Scan for the cell matching the given text and deliver its [X, Y] coordinate at center. 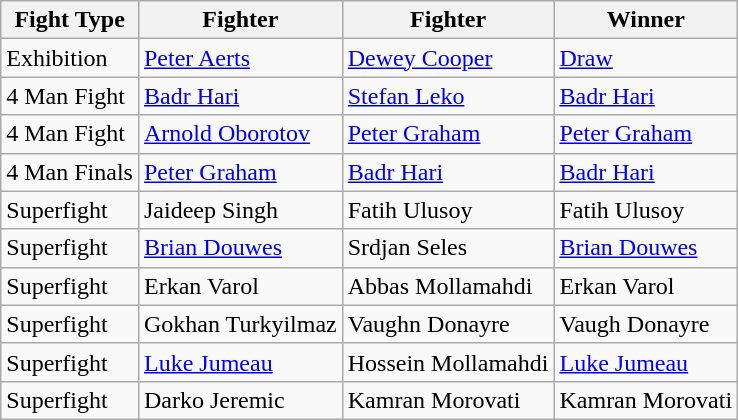
Gokhan Turkyilmaz [240, 324]
Winner [646, 20]
Hossein Mollamahdi [448, 362]
Dewey Cooper [448, 58]
Darko Jeremic [240, 400]
Vaugh Donayre [646, 324]
4 Man Finals [70, 172]
Jaideep Singh [240, 210]
Arnold Oborotov [240, 134]
Draw [646, 58]
Abbas Mollamahdi [448, 286]
Exhibition [70, 58]
Vaughn Donayre [448, 324]
Stefan Leko [448, 96]
Fight Type [70, 20]
Peter Aerts [240, 58]
Srdjan Seles [448, 248]
